Return the [x, y] coordinate for the center point of the cell that contains the specified text.  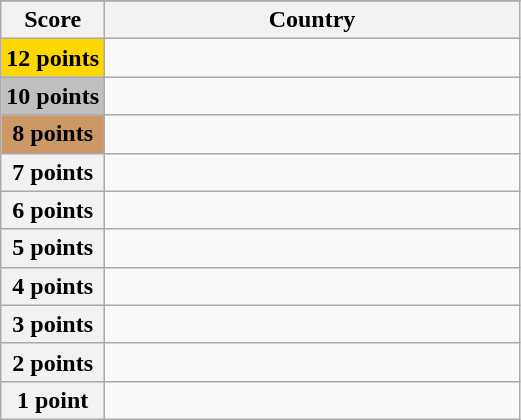
7 points [53, 172]
Score [53, 20]
2 points [53, 362]
5 points [53, 248]
10 points [53, 96]
1 point [53, 400]
6 points [53, 210]
12 points [53, 58]
4 points [53, 286]
Country [312, 20]
3 points [53, 324]
8 points [53, 134]
